Scan for the cell matching the given text and deliver its (X, Y) coordinate at center. 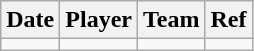
Date (30, 20)
Player (99, 20)
Ref (228, 20)
Team (171, 20)
